From the cell containing the given text, extract its center point as [X, Y] coordinate. 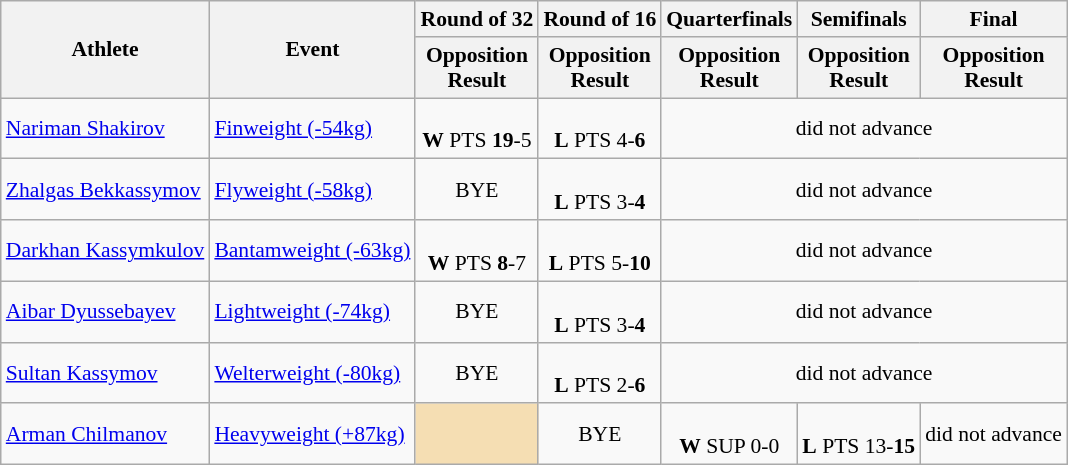
Sultan Kassymov [106, 372]
Welterweight (-80kg) [312, 372]
Event [312, 50]
Aibar Dyussebayev [106, 312]
L PTS 13-15 [858, 434]
L PTS 5-10 [600, 250]
W SUP 0-0 [729, 434]
Round of 32 [476, 19]
Arman Chilmanov [106, 434]
Semifinals [858, 19]
Final [994, 19]
Bantamweight (-63kg) [312, 250]
Lightweight (-74kg) [312, 312]
L PTS 4-6 [600, 128]
Quarterfinals [729, 19]
Darkhan Kassymkulov [106, 250]
Flyweight (-58kg) [312, 190]
Nariman Shakirov [106, 128]
Heavyweight (+87kg) [312, 434]
Round of 16 [600, 19]
Finweight (-54kg) [312, 128]
Zhalgas Bekkassymov [106, 190]
W PTS 19-5 [476, 128]
L PTS 2-6 [600, 372]
Athlete [106, 50]
W PTS 8-7 [476, 250]
